Locate the cell with the specified text and output its [X, Y] center coordinate. 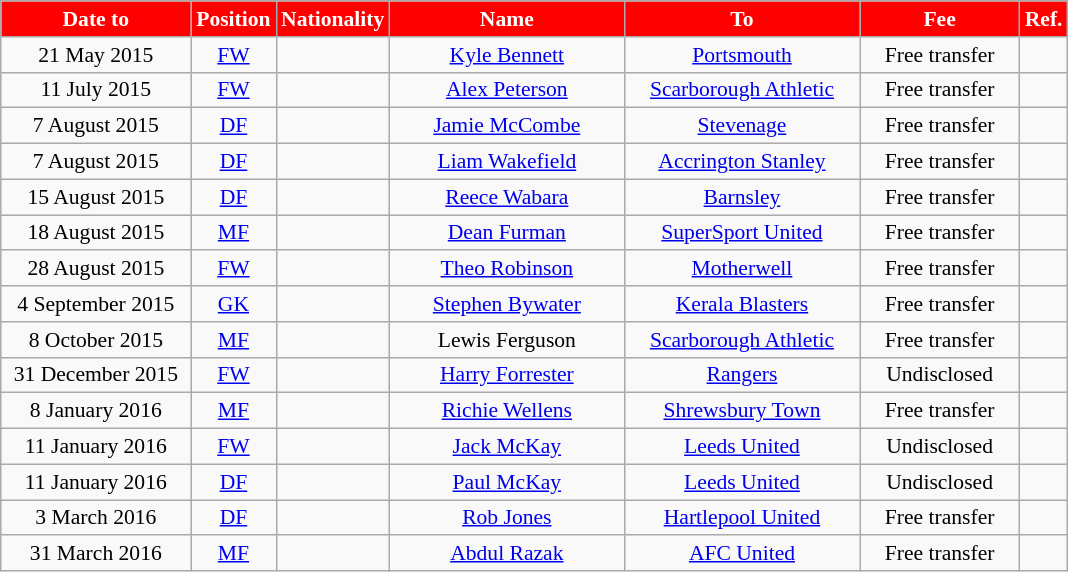
Portsmouth [742, 55]
GK [234, 304]
Liam Wakefield [506, 162]
SuperSport United [742, 233]
Fee [940, 19]
Jack McKay [506, 447]
Theo Robinson [506, 269]
Barnsley [742, 197]
AFC United [742, 554]
Motherwell [742, 269]
15 August 2015 [96, 197]
Date to [96, 19]
Ref. [1044, 19]
Stevenage [742, 126]
Nationality [332, 19]
4 September 2015 [96, 304]
Stephen Bywater [506, 304]
11 July 2015 [96, 90]
Shrewsbury Town [742, 411]
Jamie McCombe [506, 126]
To [742, 19]
Kerala Blasters [742, 304]
Paul McKay [506, 482]
8 January 2016 [96, 411]
Dean Furman [506, 233]
21 May 2015 [96, 55]
Richie Wellens [506, 411]
Rangers [742, 375]
18 August 2015 [96, 233]
3 March 2016 [96, 518]
28 August 2015 [96, 269]
8 October 2015 [96, 340]
31 December 2015 [96, 375]
Accrington Stanley [742, 162]
Reece Wabara [506, 197]
31 March 2016 [96, 554]
Rob Jones [506, 518]
Name [506, 19]
Alex Peterson [506, 90]
Harry Forrester [506, 375]
Position [234, 19]
Kyle Bennett [506, 55]
Abdul Razak [506, 554]
Hartlepool United [742, 518]
Lewis Ferguson [506, 340]
